Pinpoint the cell where the given text exists, returning its (X, Y) midpoint coordinate. 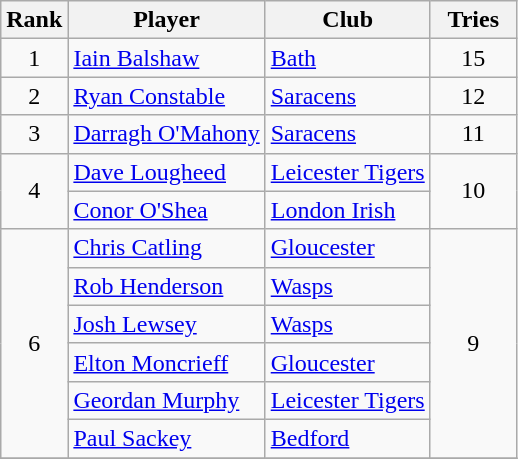
Josh Lewsey (166, 324)
Rob Henderson (166, 286)
Ryan Constable (166, 96)
4 (34, 191)
15 (473, 58)
Geordan Murphy (166, 400)
London Irish (348, 210)
Bedford (348, 438)
Paul Sackey (166, 438)
12 (473, 96)
2 (34, 96)
Dave Lougheed (166, 172)
Darragh O'Mahony (166, 134)
Bath (348, 58)
Chris Catling (166, 248)
Elton Moncrieff (166, 362)
Player (166, 20)
Conor O'Shea (166, 210)
10 (473, 191)
9 (473, 343)
1 (34, 58)
Tries (473, 20)
Rank (34, 20)
3 (34, 134)
6 (34, 343)
11 (473, 134)
Club (348, 20)
Iain Balshaw (166, 58)
